For the text-containing cell, return its midpoint in (x, y) coordinate format. 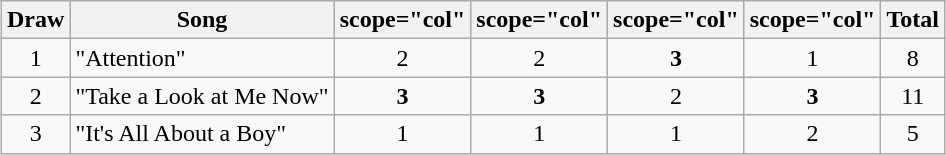
Total (913, 20)
"It's All About a Boy" (202, 134)
Song (202, 20)
5 (913, 134)
8 (913, 58)
"Take a Look at Me Now" (202, 96)
"Attention" (202, 58)
11 (913, 96)
Draw (35, 20)
